Output the [x, y] coordinate of the center of the cell containing the given text.  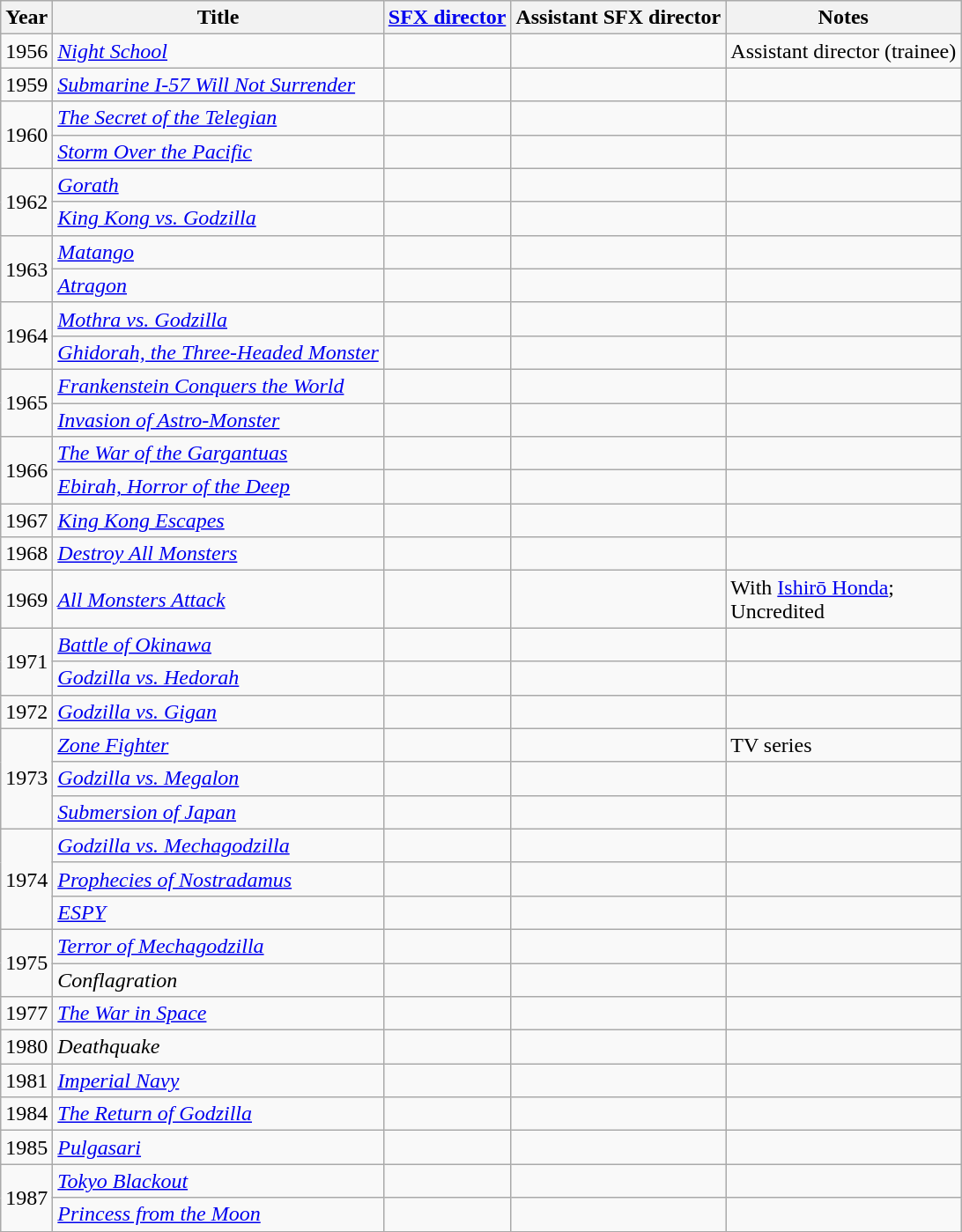
Invasion of Astro-Monster [218, 420]
Pulgasari [218, 1147]
Zone Fighter [218, 745]
Assistant director (trainee) [844, 51]
All Monsters Attack [218, 599]
1972 [26, 712]
Prophecies of Nostradamus [218, 879]
Frankenstein Conquers the World [218, 386]
Terror of Mechagodzilla [218, 946]
Submersion of Japan [218, 812]
SFX director [448, 18]
Title [218, 18]
1967 [26, 520]
Destroy All Monsters [218, 554]
1969 [26, 599]
1960 [26, 135]
1987 [26, 1198]
Princess from the Moon [218, 1214]
Conflagration [218, 980]
1966 [26, 470]
1963 [26, 269]
Godzilla vs. Gigan [218, 712]
The Secret of the Telegian [218, 118]
ESPY [218, 912]
Godzilla vs. Hedorah [218, 678]
The Return of Godzilla [218, 1114]
1959 [26, 85]
Notes [844, 18]
1985 [26, 1147]
1956 [26, 51]
1977 [26, 1014]
1973 [26, 778]
1984 [26, 1114]
1971 [26, 661]
1965 [26, 402]
Assistant SFX director [618, 18]
Night School [218, 51]
King Kong vs. Godzilla [218, 218]
1975 [26, 963]
Mothra vs. Godzilla [218, 319]
With Ishirō Honda;Uncredited [844, 599]
Battle of Okinawa [218, 645]
Ebirah, Horror of the Deep [218, 487]
Imperial Navy [218, 1081]
The War of the Gargantuas [218, 454]
1980 [26, 1047]
1962 [26, 202]
Ghidorah, the Three-Headed Monster [218, 352]
1974 [26, 879]
Submarine I-57 Will Not Surrender [218, 85]
Deathquake [218, 1047]
Atragon [218, 285]
Storm Over the Pacific [218, 151]
The War in Space [218, 1014]
1968 [26, 554]
1964 [26, 336]
Tokyo Blackout [218, 1181]
Godzilla vs. Megalon [218, 778]
1981 [26, 1081]
Year [26, 18]
Godzilla vs. Mechagodzilla [218, 845]
Gorath [218, 185]
Matango [218, 252]
King Kong Escapes [218, 520]
TV series [844, 745]
